Scan for the cell matching the given text and deliver its [x, y] coordinate at center. 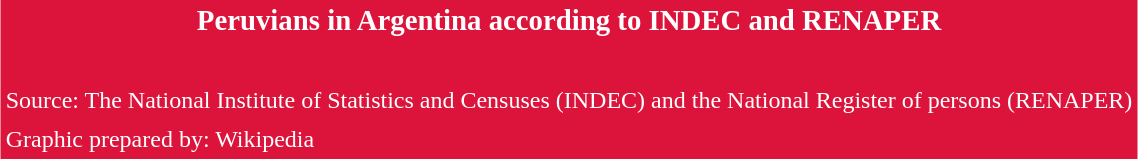
Source: The National Institute of Statistics and Censuses (INDEC) and the National Register of persons (RENAPER) [569, 99]
Graphic prepared by: Wikipedia [569, 138]
Peruvians in Argentina according to INDEC and RENAPER [569, 21]
